Capture the cell that displays the provided text and extract its [X, Y] central coordinate. 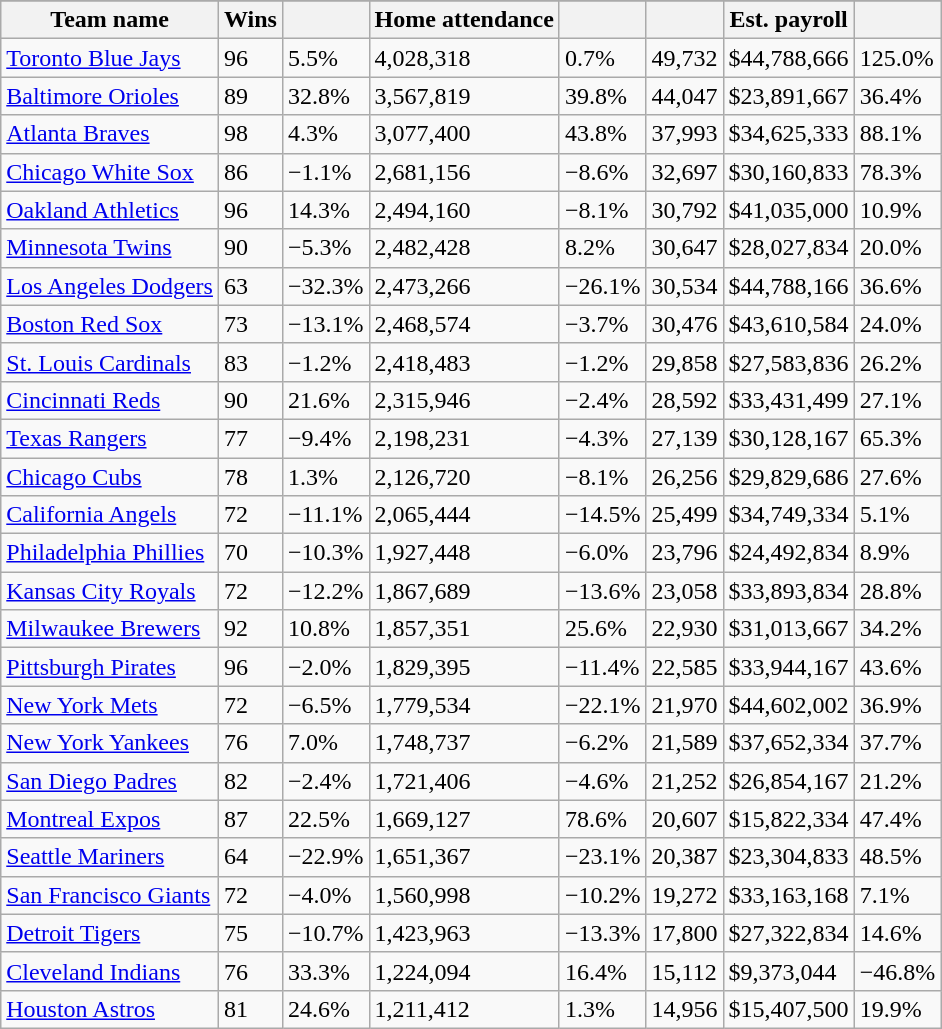
Montreal Expos [110, 819]
77 [250, 438]
19,272 [684, 895]
21.6% [326, 400]
4,028,318 [464, 58]
22,585 [684, 667]
37.7% [898, 743]
−5.3% [326, 248]
8.2% [602, 248]
−26.1% [602, 286]
−13.6% [602, 591]
73 [250, 324]
$33,944,167 [788, 667]
New York Mets [110, 705]
Los Angeles Dodgers [110, 286]
78.6% [602, 819]
−12.2% [326, 591]
$23,304,833 [788, 857]
17,800 [684, 933]
−13.1% [326, 324]
$44,602,002 [788, 705]
5.5% [326, 58]
23,796 [684, 553]
15,112 [684, 971]
1,211,412 [464, 1009]
Texas Rangers [110, 438]
Kansas City Royals [110, 591]
49,732 [684, 58]
1,560,998 [464, 895]
−46.8% [898, 971]
1,669,127 [464, 819]
44,047 [684, 96]
21,970 [684, 705]
19.9% [898, 1009]
−13.3% [602, 933]
30,534 [684, 286]
$41,035,000 [788, 210]
70 [250, 553]
Home attendance [464, 20]
14.3% [326, 210]
Atlanta Braves [110, 134]
$33,163,168 [788, 895]
−8.6% [602, 172]
$34,625,333 [788, 134]
$15,822,334 [788, 819]
36.9% [898, 705]
St. Louis Cardinals [110, 362]
29,858 [684, 362]
32.8% [326, 96]
39.8% [602, 96]
2,473,266 [464, 286]
21,589 [684, 743]
Detroit Tigers [110, 933]
Milwaukee Brewers [110, 629]
−11.1% [326, 515]
89 [250, 96]
78 [250, 477]
$33,431,499 [788, 400]
Team name [110, 20]
63 [250, 286]
$28,027,834 [788, 248]
−10.2% [602, 895]
7.0% [326, 743]
27.6% [898, 477]
3,077,400 [464, 134]
1,721,406 [464, 781]
2,494,160 [464, 210]
2,198,231 [464, 438]
33.3% [326, 971]
$44,788,166 [788, 286]
30,647 [684, 248]
14.6% [898, 933]
26.2% [898, 362]
Oakland Athletics [110, 210]
Wins [250, 20]
1,779,534 [464, 705]
−10.7% [326, 933]
8.9% [898, 553]
5.1% [898, 515]
2,468,574 [464, 324]
25.6% [602, 629]
Toronto Blue Jays [110, 58]
1,857,351 [464, 629]
$33,893,834 [788, 591]
1,748,737 [464, 743]
Chicago Cubs [110, 477]
36.6% [898, 286]
125.0% [898, 58]
87 [250, 819]
San Francisco Giants [110, 895]
2,065,444 [464, 515]
−4.0% [326, 895]
$30,160,833 [788, 172]
82 [250, 781]
−3.7% [602, 324]
88.1% [898, 134]
−32.3% [326, 286]
24.6% [326, 1009]
−10.3% [326, 553]
California Angels [110, 515]
$26,854,167 [788, 781]
48.5% [898, 857]
20,387 [684, 857]
$31,013,667 [788, 629]
23,058 [684, 591]
43.8% [602, 134]
$37,652,334 [788, 743]
25,499 [684, 515]
37,993 [684, 134]
Boston Red Sox [110, 324]
10.8% [326, 629]
86 [250, 172]
1,423,963 [464, 933]
27.1% [898, 400]
34.2% [898, 629]
20,607 [684, 819]
−22.1% [602, 705]
20.0% [898, 248]
−6.0% [602, 553]
1,927,448 [464, 553]
−4.6% [602, 781]
65.3% [898, 438]
21,252 [684, 781]
22.5% [326, 819]
28.8% [898, 591]
Baltimore Orioles [110, 96]
81 [250, 1009]
24.0% [898, 324]
Philadelphia Phillies [110, 553]
75 [250, 933]
22,930 [684, 629]
−11.4% [602, 667]
83 [250, 362]
1,224,094 [464, 971]
$27,322,834 [788, 933]
$29,829,686 [788, 477]
27,139 [684, 438]
$24,492,834 [788, 553]
2,126,720 [464, 477]
64 [250, 857]
$44,788,666 [788, 58]
$9,373,044 [788, 971]
Est. payroll [788, 20]
43.6% [898, 667]
30,792 [684, 210]
2,418,483 [464, 362]
28,592 [684, 400]
21.2% [898, 781]
−6.2% [602, 743]
36.4% [898, 96]
−14.5% [602, 515]
Cleveland Indians [110, 971]
Seattle Mariners [110, 857]
0.7% [602, 58]
−9.4% [326, 438]
47.4% [898, 819]
Cincinnati Reds [110, 400]
$34,749,334 [788, 515]
30,476 [684, 324]
32,697 [684, 172]
−22.9% [326, 857]
78.3% [898, 172]
14,956 [684, 1009]
4.3% [326, 134]
98 [250, 134]
2,681,156 [464, 172]
−23.1% [602, 857]
7.1% [898, 895]
3,567,819 [464, 96]
2,482,428 [464, 248]
2,315,946 [464, 400]
10.9% [898, 210]
$43,610,584 [788, 324]
Chicago White Sox [110, 172]
Minnesota Twins [110, 248]
1,651,367 [464, 857]
−2.0% [326, 667]
$15,407,500 [788, 1009]
Houston Astros [110, 1009]
16.4% [602, 971]
San Diego Padres [110, 781]
−1.1% [326, 172]
New York Yankees [110, 743]
$27,583,836 [788, 362]
1,867,689 [464, 591]
1,829,395 [464, 667]
Pittsburgh Pirates [110, 667]
92 [250, 629]
$23,891,667 [788, 96]
−6.5% [326, 705]
26,256 [684, 477]
−4.3% [602, 438]
$30,128,167 [788, 438]
